Detect which cell encompasses the target text, then output its (X, Y) center coordinate. 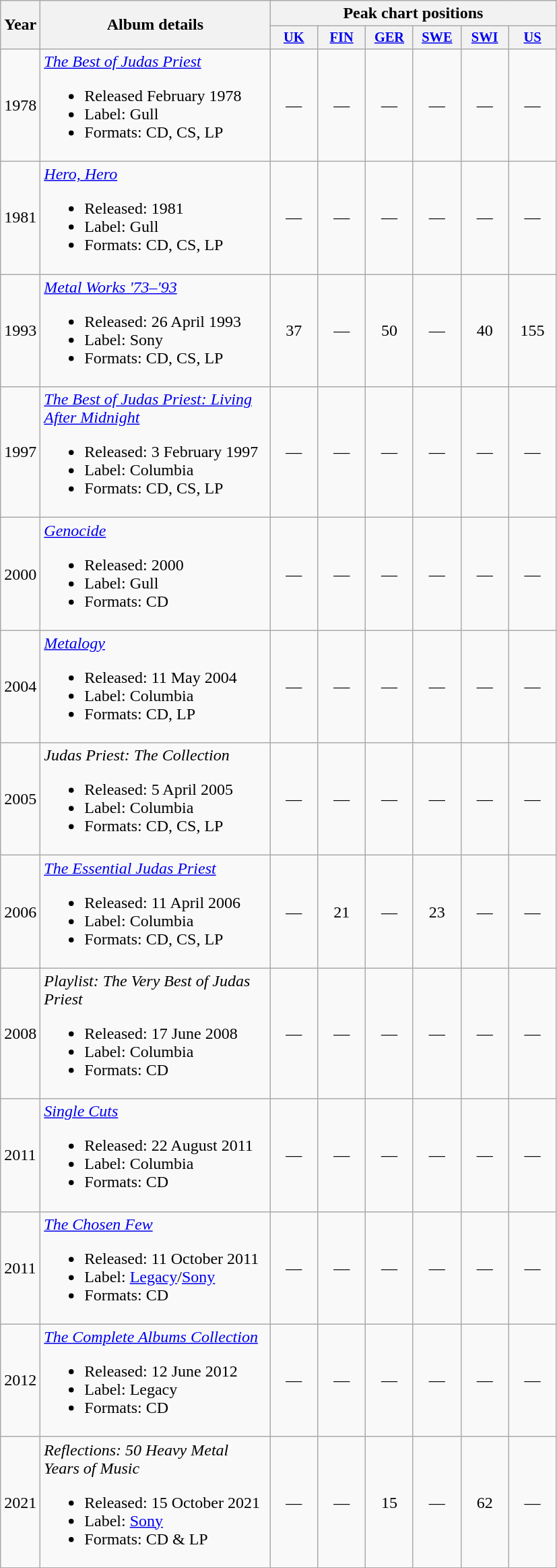
Playlist: The Very Best of Judas PriestReleased: 17 June 2008Label: ColumbiaFormats: CD (155, 1033)
21 (342, 911)
50 (389, 330)
The Best of Judas PriestReleased February 1978Label: GullFormats: CD, CS, LP (155, 105)
GER (389, 38)
1993 (20, 330)
GenocideReleased: 2000Label: GullFormats: CD (155, 574)
Metal Works '73–'93Released: 26 April 1993Label: SonyFormats: CD, CS, LP (155, 330)
2021 (20, 1502)
37 (294, 330)
155 (532, 330)
1981 (20, 218)
62 (485, 1502)
23 (436, 911)
FIN (342, 38)
2005 (20, 800)
Judas Priest: The CollectionReleased: 5 April 2005Label: ColumbiaFormats: CD, CS, LP (155, 800)
Reflections: 50 Heavy Metal Years of MusicReleased: 15 October 2021Label: SonyFormats: CD & LP (155, 1502)
UK (294, 38)
Single CutsReleased: 22 August 2011Label: ColumbiaFormats: CD (155, 1155)
Hero, HeroReleased: 1981Label: GullFormats: CD, CS, LP (155, 218)
The Best of Judas Priest: Living After MidnightReleased: 3 February 1997Label: ColumbiaFormats: CD, CS, LP (155, 452)
US (532, 38)
SWI (485, 38)
2012 (20, 1381)
15 (389, 1502)
The Complete Albums CollectionReleased: 12 June 2012Label: LegacyFormats: CD (155, 1381)
Peak chart positions (414, 13)
MetalogyReleased: 11 May 2004Label: ColumbiaFormats: CD, LP (155, 686)
2004 (20, 686)
1978 (20, 105)
40 (485, 330)
2006 (20, 911)
2000 (20, 574)
The Essential Judas PriestReleased: 11 April 2006Label: ColumbiaFormats: CD, CS, LP (155, 911)
Year (20, 25)
1997 (20, 452)
2008 (20, 1033)
SWE (436, 38)
The Chosen FewReleased: 11 October 2011Label: Legacy/SonyFormats: CD (155, 1267)
Album details (155, 25)
